Provide the (X, Y) coordinate of the cell's center where the given text is located.  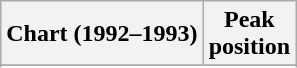
Peakposition (249, 34)
Chart (1992–1993) (102, 34)
